From the cell containing the given text, extract its center point as (X, Y) coordinate. 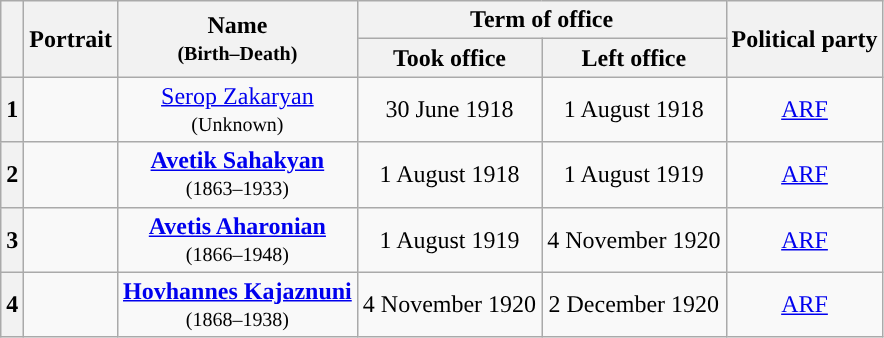
Hovhannes Kajaznuni(1868–1938) (237, 304)
3 (12, 240)
30 June 1918 (449, 110)
Political party (804, 39)
2 (12, 174)
Avetis Aharonian(1866–1948) (237, 240)
Avetik Sahakyan(1863–1933) (237, 174)
Term of office (542, 20)
Serop Zakaryan(Unknown) (237, 110)
2 December 1920 (634, 304)
Left office (634, 58)
4 (12, 304)
1 (12, 110)
Name(Birth–Death) (237, 39)
Took office (449, 58)
Portrait (71, 39)
